Capture the cell that displays the provided text and extract its (x, y) central coordinate. 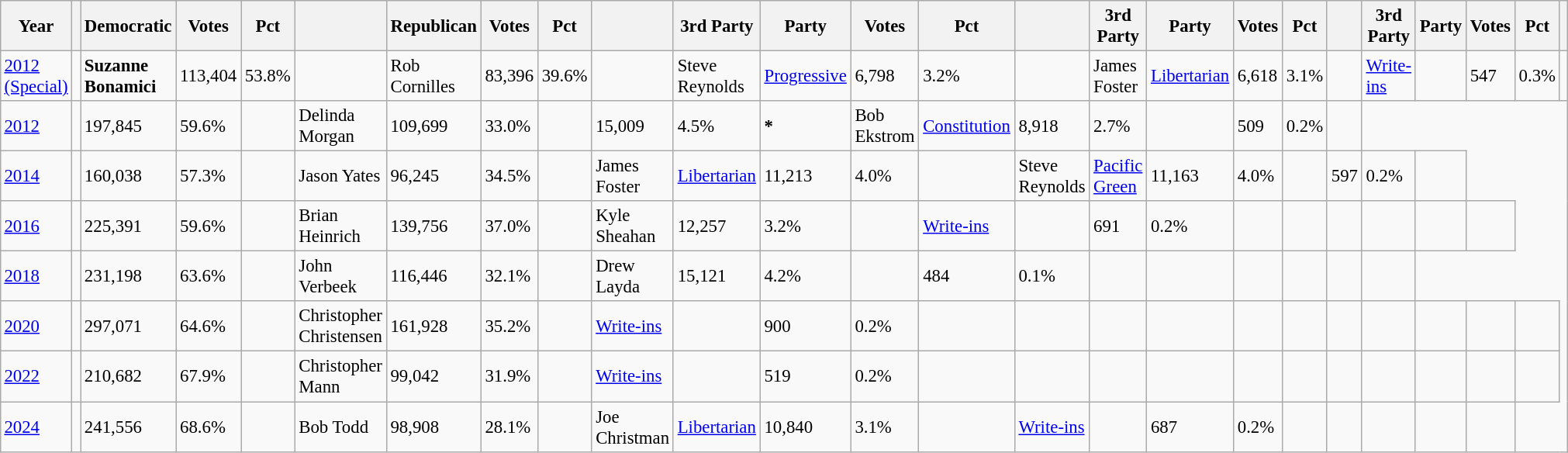
297,071 (129, 326)
109,699 (433, 126)
33.0% (509, 126)
509 (1258, 126)
Democratic (129, 26)
15,009 (633, 126)
12,257 (717, 226)
6,618 (1258, 76)
28.1% (509, 427)
57.3% (209, 177)
2022 (36, 377)
197,845 (129, 126)
Suzanne Bonamici (129, 76)
39.6% (565, 76)
Delinda Morgan (340, 126)
519 (805, 377)
2012 (Special) (36, 76)
98,908 (433, 427)
Progressive (805, 76)
160,038 (129, 177)
10,840 (805, 427)
2020 (36, 326)
2016 (36, 226)
* (805, 126)
John Verbeek (340, 276)
547 (1490, 76)
Brian Heinrich (340, 226)
64.6% (209, 326)
0.1% (1052, 276)
597 (1345, 177)
35.2% (509, 326)
0.3% (1537, 76)
241,556 (129, 427)
Christopher Christensen (340, 326)
2012 (36, 126)
Jason Yates (340, 177)
161,928 (433, 326)
Constitution (966, 126)
Joe Christman (633, 427)
4.5% (717, 126)
11,163 (1190, 177)
Rob Cornilles (433, 76)
900 (805, 326)
Bob Ekstrom (885, 126)
99,042 (433, 377)
37.0% (509, 226)
2.7% (1118, 126)
34.5% (509, 177)
Bob Todd (340, 427)
83,396 (509, 76)
67.9% (209, 377)
Pacific Green (1118, 177)
210,682 (129, 377)
687 (1190, 427)
116,446 (433, 276)
68.6% (209, 427)
4.2% (805, 276)
113,404 (209, 76)
484 (966, 276)
96,245 (433, 177)
6,798 (885, 76)
Drew Layda (633, 276)
63.6% (209, 276)
11,213 (805, 177)
2018 (36, 276)
32.1% (509, 276)
8,918 (1052, 126)
Kyle Sheahan (633, 226)
Year (36, 26)
225,391 (129, 226)
2014 (36, 177)
Christopher Mann (340, 377)
231,198 (129, 276)
53.8% (268, 76)
139,756 (433, 226)
2024 (36, 427)
31.9% (509, 377)
691 (1118, 226)
Republican (433, 26)
15,121 (717, 276)
